Determine the [X, Y] coordinate at the center of the cell enclosing the given text.  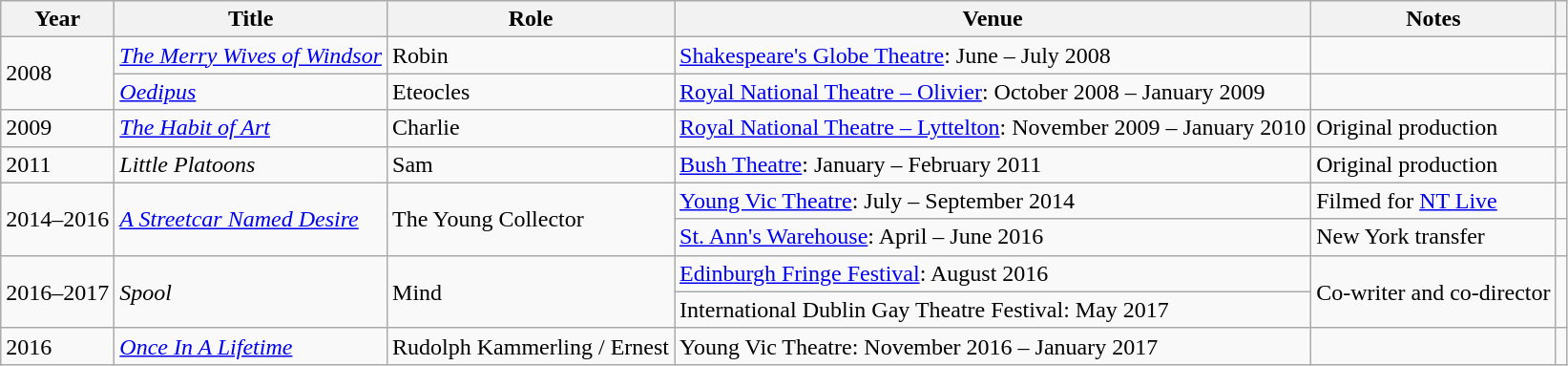
Young Vic Theatre: July – September 2014 [993, 201]
The Habit of Art [251, 128]
2016 [57, 346]
A Streetcar Named Desire [251, 219]
Little Platoons [251, 164]
Venue [993, 19]
2014–2016 [57, 219]
Year [57, 19]
St. Ann's Warehouse: April – June 2016 [993, 237]
International Dublin Gay Theatre Festival: May 2017 [993, 310]
Young Vic Theatre: November 2016 – January 2017 [993, 346]
Once In A Lifetime [251, 346]
Edinburgh Fringe Festival: August 2016 [993, 273]
2009 [57, 128]
Mind [531, 291]
Oedipus [251, 92]
New York transfer [1433, 237]
Charlie [531, 128]
2008 [57, 74]
The Merry Wives of Windsor [251, 55]
Robin [531, 55]
Shakespeare's Globe Theatre: June – July 2008 [993, 55]
Rudolph Kammerling / Ernest [531, 346]
2011 [57, 164]
Co-writer and co-director [1433, 291]
Eteocles [531, 92]
The Young Collector [531, 219]
Title [251, 19]
Notes [1433, 19]
Spool [251, 291]
Filmed for NT Live [1433, 201]
Royal National Theatre – Olivier: October 2008 – January 2009 [993, 92]
Royal National Theatre – Lyttelton: November 2009 – January 2010 [993, 128]
2016–2017 [57, 291]
Sam [531, 164]
Role [531, 19]
Bush Theatre: January – February 2011 [993, 164]
